Find where the given text appears and provide that cell's center as (x, y) coordinate. 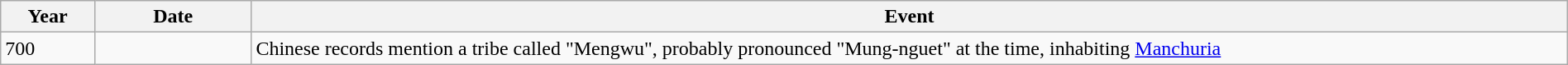
700 (48, 48)
Chinese records mention a tribe called "Mengwu", probably pronounced "Mung-nguet" at the time, inhabiting Manchuria (910, 48)
Date (172, 17)
Event (910, 17)
Year (48, 17)
